Pinpoint the cell where the given text exists, returning its [x, y] midpoint coordinate. 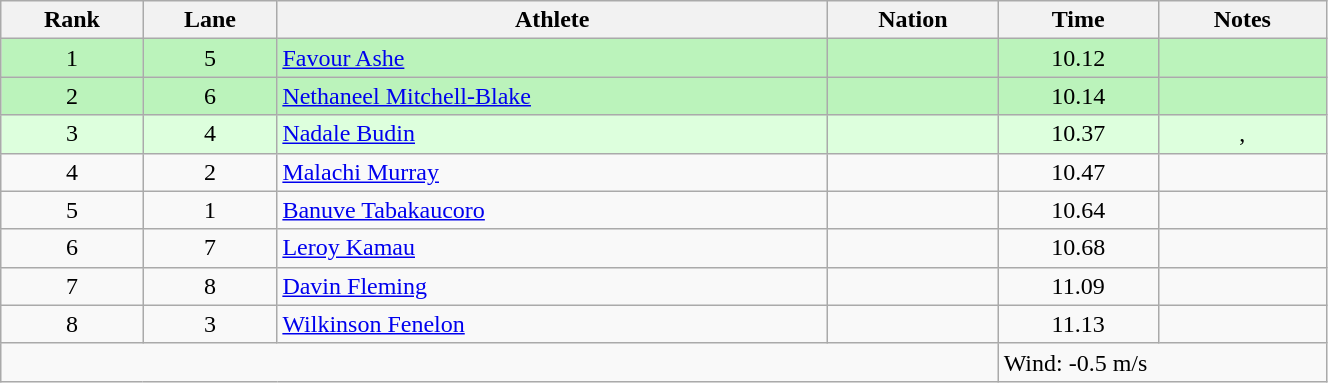
Time [1078, 20]
Lane [210, 20]
Rank [72, 20]
Davin Fleming [552, 286]
11.09 [1078, 286]
Wilkinson Fenelon [552, 324]
10.37 [1078, 134]
10.14 [1078, 96]
10.68 [1078, 248]
Malachi Murray [552, 172]
Notes [1242, 20]
Nadale Budin [552, 134]
Banuve Tabakaucoro [552, 210]
Athlete [552, 20]
10.12 [1078, 58]
11.13 [1078, 324]
Wind: -0.5 m/s [1162, 362]
, [1242, 134]
10.47 [1078, 172]
Leroy Kamau [552, 248]
Nation [914, 20]
Favour Ashe [552, 58]
Nethaneel Mitchell-Blake [552, 96]
10.64 [1078, 210]
